Locate the cell with the specified text and output its [X, Y] center coordinate. 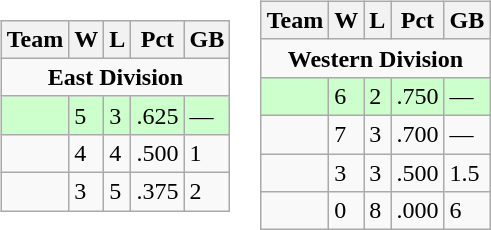
7 [346, 134]
Western Division [375, 58]
.750 [418, 96]
.625 [158, 115]
.700 [418, 134]
.375 [158, 192]
.000 [418, 211]
1 [207, 153]
8 [378, 211]
0 [346, 211]
1.5 [467, 173]
East Division [115, 77]
